Output the [X, Y] coordinate of the center of the cell containing the given text.  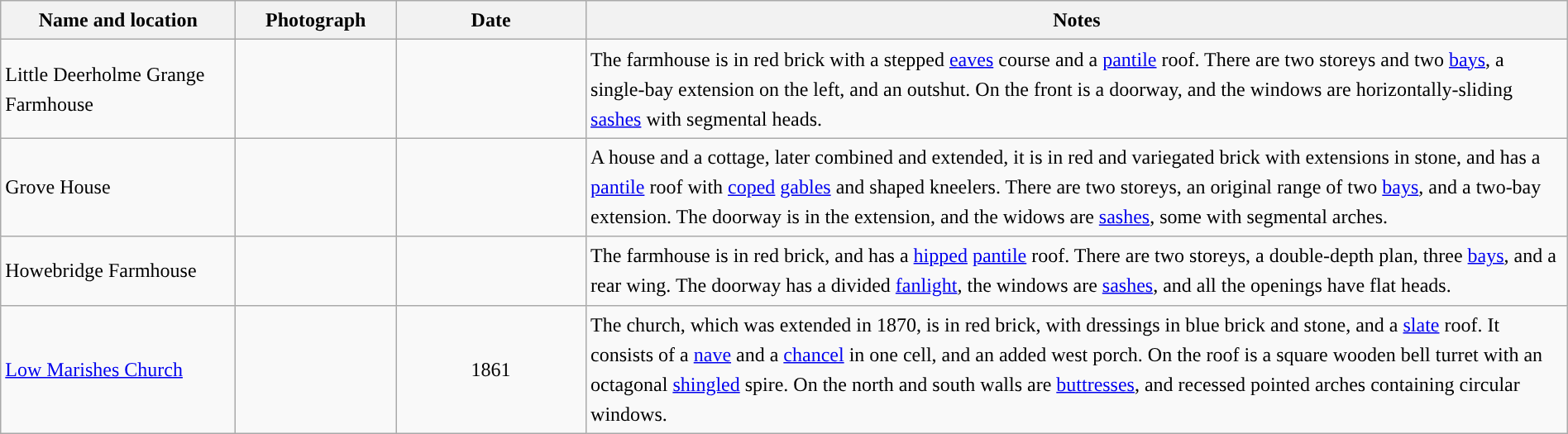
1861 [491, 369]
Little Deerholme Grange Farmhouse [118, 89]
Low Marishes Church [118, 369]
Howebridge Farmhouse [118, 271]
Notes [1077, 20]
Name and location [118, 20]
Grove House [118, 187]
Date [491, 20]
Photograph [316, 20]
